Identify which cell holds the provided text, then report its [X, Y] central coordinate. 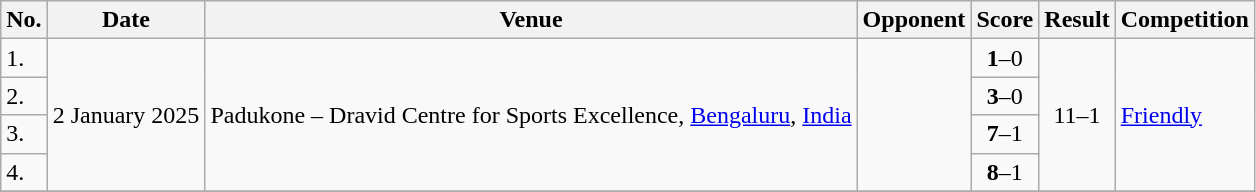
Friendly [1184, 115]
Opponent [914, 20]
11–1 [1077, 115]
Result [1077, 20]
Score [1005, 20]
3–0 [1005, 96]
Date [126, 20]
Padukone – Dravid Centre for Sports Excellence, Bengaluru, India [531, 115]
1–0 [1005, 58]
7–1 [1005, 134]
Competition [1184, 20]
8–1 [1005, 172]
No. [24, 20]
2 January 2025 [126, 115]
Venue [531, 20]
4. [24, 172]
3. [24, 134]
2. [24, 96]
1. [24, 58]
